Return [x, y] of the center of cell containing provided text 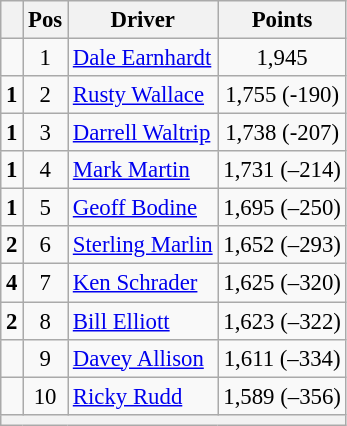
1,755 (-190) [282, 95]
Bill Elliott [143, 321]
1,731 (–214) [282, 170]
Driver [143, 20]
1,589 (–356) [282, 396]
Geoff Bodine [143, 208]
Rusty Wallace [143, 95]
9 [46, 358]
Ricky Rudd [143, 396]
Davey Allison [143, 358]
8 [46, 321]
Mark Martin [143, 170]
1,611 (–334) [282, 358]
7 [46, 283]
1,945 [282, 58]
6 [46, 245]
Pos [46, 20]
Dale Earnhardt [143, 58]
Sterling Marlin [143, 245]
10 [46, 396]
1,738 (-207) [282, 133]
1,625 (–320) [282, 283]
3 [46, 133]
1,652 (–293) [282, 245]
1,695 (–250) [282, 208]
1,623 (–322) [282, 321]
Ken Schrader [143, 283]
5 [46, 208]
Points [282, 20]
Darrell Waltrip [143, 133]
